Identify which cell holds the provided text, then report its [x, y] central coordinate. 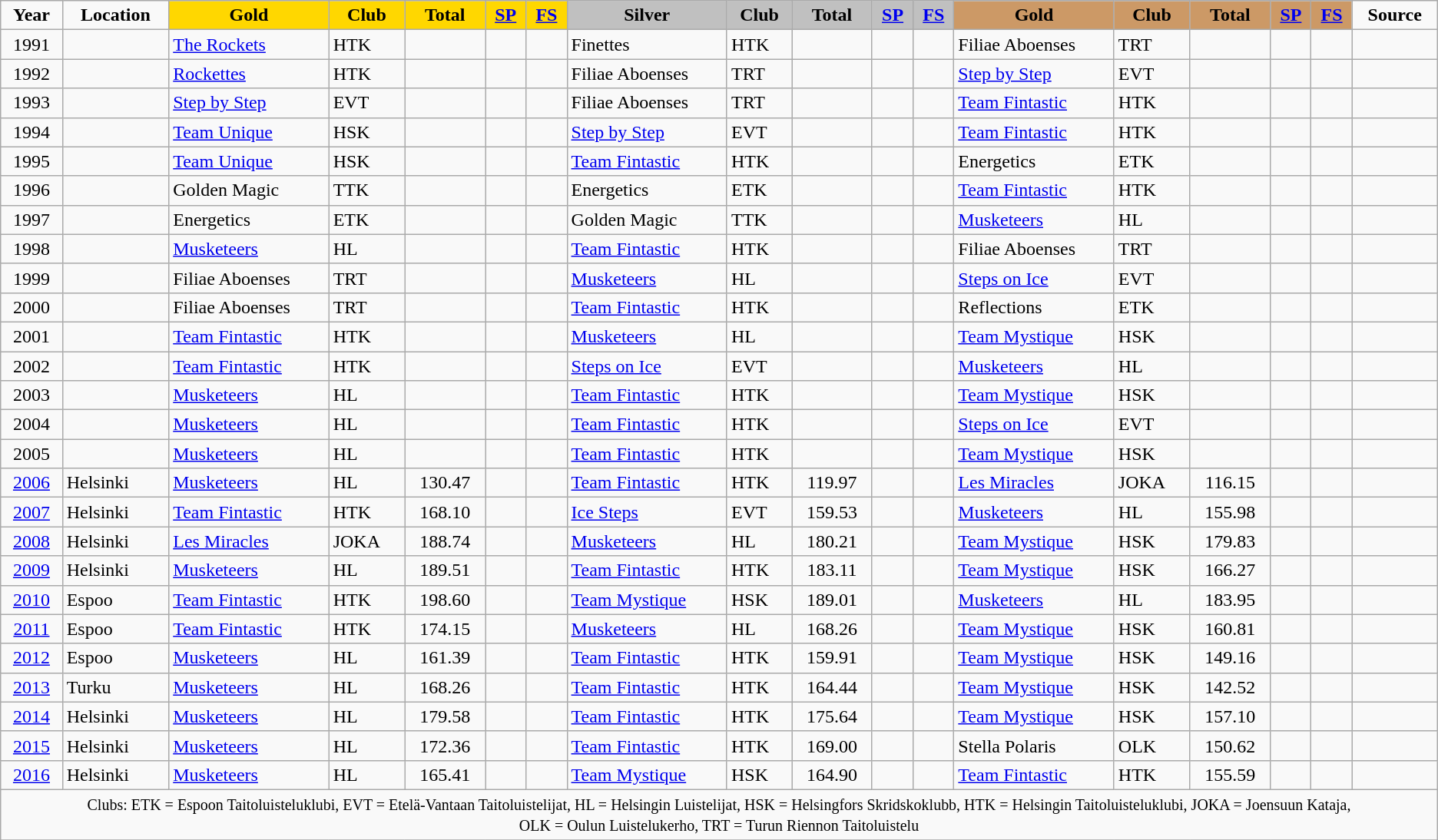
174.15 [446, 629]
Rockettes [249, 74]
1993 [31, 103]
2003 [31, 395]
2014 [31, 716]
165.41 [446, 775]
2000 [31, 307]
2006 [31, 483]
188.74 [446, 541]
2004 [31, 425]
1998 [31, 249]
2010 [31, 600]
157.10 [1231, 716]
180.21 [833, 541]
179.58 [446, 716]
2005 [31, 454]
116.15 [1231, 483]
Ice Steps [647, 512]
142.52 [1231, 687]
1995 [31, 161]
1996 [31, 190]
2002 [31, 366]
Stella Polaris [1034, 746]
130.47 [446, 483]
160.81 [1231, 629]
172.36 [446, 746]
1999 [31, 278]
168.10 [446, 512]
183.95 [1231, 600]
169.00 [833, 746]
159.91 [833, 658]
149.16 [1231, 658]
1997 [31, 220]
183.11 [833, 570]
2007 [31, 512]
119.97 [833, 483]
2015 [31, 746]
The Rockets [249, 45]
2012 [31, 658]
Finettes [647, 45]
198.60 [446, 600]
179.83 [1231, 541]
155.98 [1231, 512]
Year [31, 15]
Source [1395, 15]
189.51 [446, 570]
161.39 [446, 658]
175.64 [833, 716]
2013 [31, 687]
1991 [31, 45]
166.27 [1231, 570]
164.90 [833, 775]
OLK [1152, 746]
2009 [31, 570]
189.01 [833, 600]
159.53 [833, 512]
2008 [31, 541]
164.44 [833, 687]
1994 [31, 132]
2016 [31, 775]
155.59 [1231, 775]
Turku [115, 687]
Location [115, 15]
150.62 [1231, 746]
Reflections [1034, 307]
2011 [31, 629]
Silver [647, 15]
2001 [31, 336]
1992 [31, 74]
